Locate the cell with the specified text and output its (x, y) center coordinate. 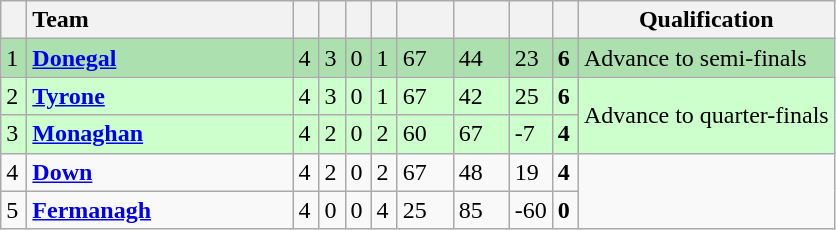
Fermanagh (160, 210)
Advance to semi-finals (706, 58)
Down (160, 172)
Qualification (706, 20)
85 (481, 210)
5 (14, 210)
60 (425, 134)
Donegal (160, 58)
-60 (530, 210)
48 (481, 172)
44 (481, 58)
-7 (530, 134)
Advance to quarter-finals (706, 115)
42 (481, 96)
Team (160, 20)
19 (530, 172)
Tyrone (160, 96)
Monaghan (160, 134)
23 (530, 58)
